Return (x, y) of the center of cell containing provided text 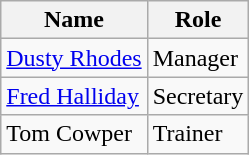
Tom Cowper (74, 134)
Dusty Rhodes (74, 58)
Trainer (198, 134)
Manager (198, 58)
Fred Halliday (74, 96)
Role (198, 20)
Name (74, 20)
Secretary (198, 96)
